Output the [X, Y] coordinate of the center of the cell containing the given text.  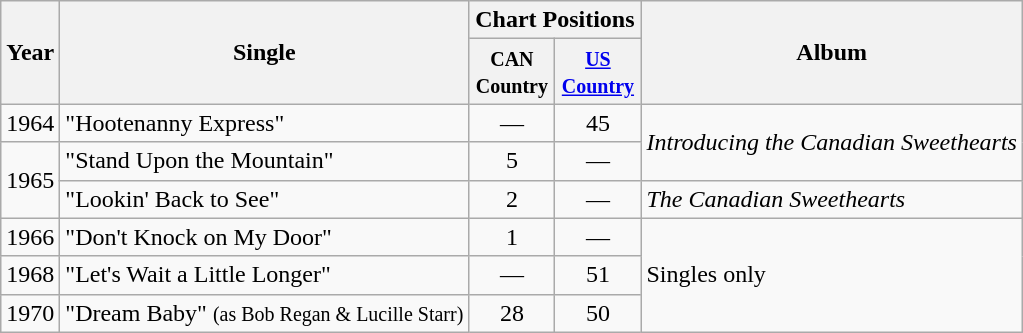
1964 [30, 123]
2 [512, 199]
1968 [30, 275]
The Canadian Sweethearts [832, 199]
Singles only [832, 275]
1970 [30, 313]
45 [598, 123]
"Let's Wait a Little Longer" [264, 275]
1 [512, 237]
1965 [30, 180]
"Hootenanny Express" [264, 123]
Album [832, 52]
"Stand Upon the Mountain" [264, 161]
Single [264, 52]
CAN Country [512, 72]
Year [30, 52]
50 [598, 313]
US Country [598, 72]
51 [598, 275]
5 [512, 161]
"Don't Knock on My Door" [264, 237]
Chart Positions [555, 20]
28 [512, 313]
"Lookin' Back to See" [264, 199]
1966 [30, 237]
"Dream Baby" (as Bob Regan & Lucille Starr) [264, 313]
Introducing the Canadian Sweethearts [832, 142]
